Search for the cell housing the specified text and yield its [x, y] center coordinate. 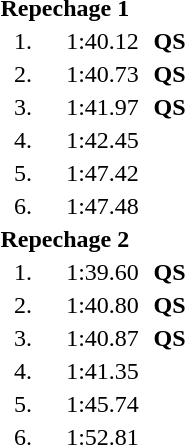
1:39.60 [102, 272]
1:41.35 [102, 371]
1:45.74 [102, 404]
1:40.80 [102, 305]
1:47.42 [102, 173]
1:40.12 [102, 41]
1:47.48 [102, 206]
1:41.97 [102, 107]
1:42.45 [102, 140]
1:40.73 [102, 74]
1:40.87 [102, 338]
